Locate the cell with the specified text and output its [x, y] center coordinate. 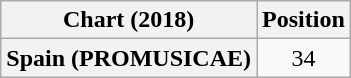
34 [304, 58]
Spain (PROMUSICAE) [129, 58]
Position [304, 20]
Chart (2018) [129, 20]
